Pinpoint the cell where the given text exists, returning its [x, y] midpoint coordinate. 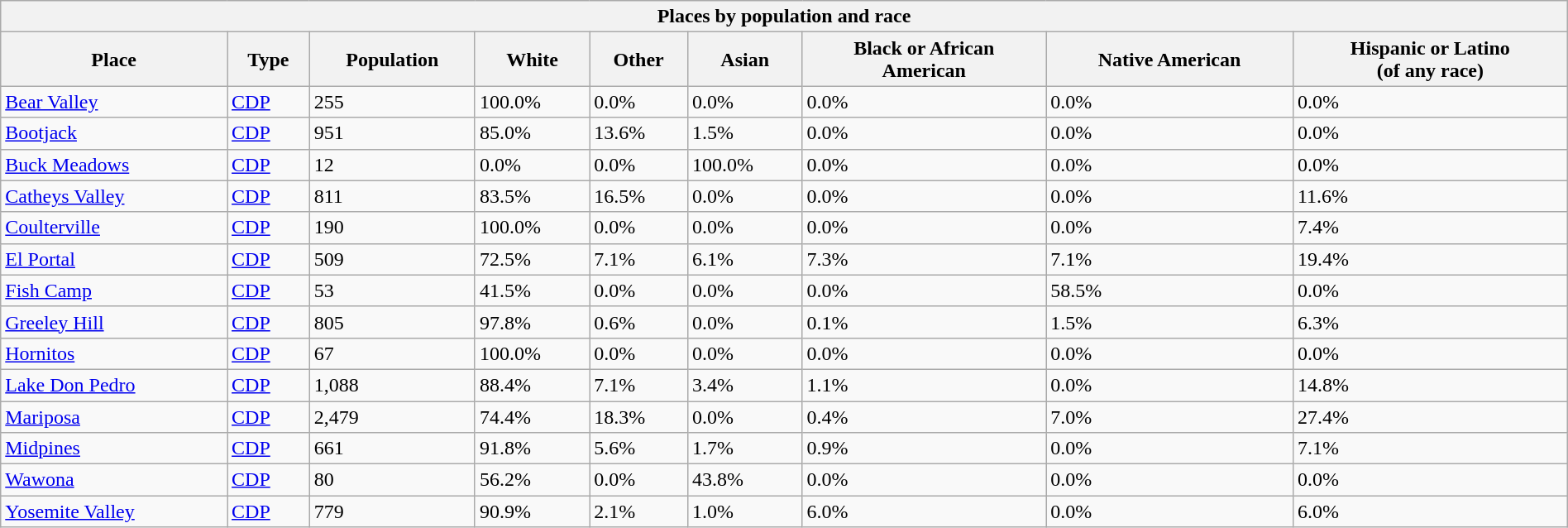
56.2% [532, 480]
661 [392, 449]
7.0% [1169, 416]
53 [392, 290]
0.9% [925, 449]
Other [638, 60]
5.6% [638, 449]
1.1% [925, 385]
Places by population and race [784, 17]
Hornitos [114, 353]
85.0% [532, 133]
255 [392, 102]
3.4% [745, 385]
6.3% [1430, 322]
80 [392, 480]
Buck Meadows [114, 165]
2.1% [638, 511]
Lake Don Pedro [114, 385]
509 [392, 259]
Bootjack [114, 133]
Place [114, 60]
12 [392, 165]
14.8% [1430, 385]
Hispanic or Latino(of any race) [1430, 60]
27.4% [1430, 416]
Type [269, 60]
13.6% [638, 133]
67 [392, 353]
Yosemite Valley [114, 511]
97.8% [532, 322]
Greeley Hill [114, 322]
Wawona [114, 480]
El Portal [114, 259]
Asian [745, 60]
190 [392, 228]
Midpines [114, 449]
88.4% [532, 385]
6.1% [745, 259]
White [532, 60]
0.6% [638, 322]
779 [392, 511]
0.4% [925, 416]
Bear Valley [114, 102]
Coulterville [114, 228]
Mariposa [114, 416]
16.5% [638, 196]
1.0% [745, 511]
Native American [1169, 60]
11.6% [1430, 196]
2,479 [392, 416]
811 [392, 196]
41.5% [532, 290]
1,088 [392, 385]
19.4% [1430, 259]
43.8% [745, 480]
805 [392, 322]
83.5% [532, 196]
951 [392, 133]
Black or AfricanAmerican [925, 60]
7.3% [925, 259]
91.8% [532, 449]
72.5% [532, 259]
58.5% [1169, 290]
18.3% [638, 416]
90.9% [532, 511]
Catheys Valley [114, 196]
Fish Camp [114, 290]
7.4% [1430, 228]
1.7% [745, 449]
74.4% [532, 416]
0.1% [925, 322]
Population [392, 60]
